Output the (X, Y) coordinate of the center of the cell containing the given text.  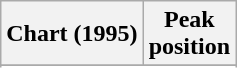
Peak position (189, 34)
Chart (1995) (72, 34)
